Pinpoint the cell where the given text exists, returning its [X, Y] midpoint coordinate. 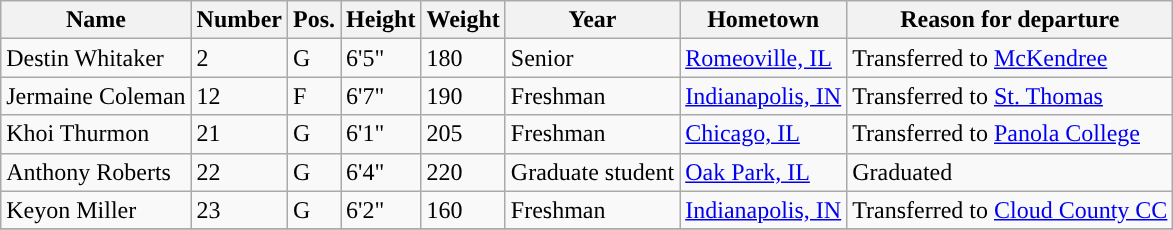
Graduate student [592, 172]
Anthony Roberts [96, 172]
Transferred to Panola College [1010, 134]
22 [239, 172]
220 [463, 172]
Number [239, 20]
F [314, 96]
Destin Whitaker [96, 58]
Jermaine Coleman [96, 96]
Height [381, 20]
Transferred to McKendree [1010, 58]
180 [463, 58]
6'7" [381, 96]
6'1" [381, 134]
6'2" [381, 210]
Keyon Miller [96, 210]
Chicago, IL [764, 134]
Reason for departure [1010, 20]
Transferred to St. Thomas [1010, 96]
Year [592, 20]
21 [239, 134]
190 [463, 96]
Pos. [314, 20]
Senior [592, 58]
6'5" [381, 58]
Graduated [1010, 172]
Transferred to Cloud County CC [1010, 210]
12 [239, 96]
Oak Park, IL [764, 172]
6'4" [381, 172]
2 [239, 58]
Khoi Thurmon [96, 134]
Weight [463, 20]
160 [463, 210]
205 [463, 134]
Romeoville, IL [764, 58]
Hometown [764, 20]
23 [239, 210]
Name [96, 20]
